Locate the cell with the specified text and output its [x, y] center coordinate. 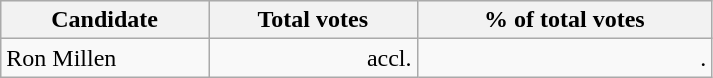
Candidate [105, 20]
. [564, 58]
Total votes [314, 20]
% of total votes [564, 20]
Ron Millen [105, 58]
accl. [314, 58]
